For the text-containing cell, return its midpoint in [X, Y] coordinate format. 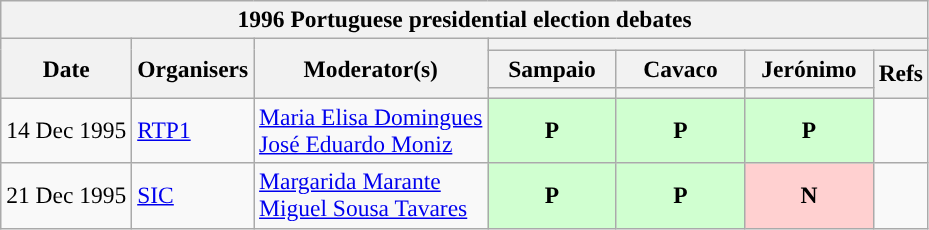
14 Dec 1995 [66, 130]
RTP1 [193, 130]
Organisers [193, 68]
Margarida MaranteMiguel Sousa Tavares [371, 196]
1996 Portuguese presidential election debates [465, 19]
Jerónimo [809, 68]
21 Dec 1995 [66, 196]
Date [66, 68]
Sampaio [552, 68]
N [809, 196]
SIC [193, 196]
Refs [900, 74]
Moderator(s) [371, 68]
Maria Elisa DominguesJosé Eduardo Moniz [371, 130]
Cavaco [680, 68]
